Scan for the cell matching the given text and deliver its [X, Y] coordinate at center. 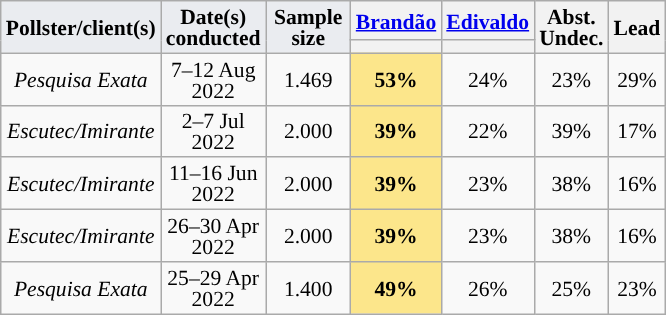
Sample size [308, 27]
25% [571, 288]
Date(s) conducted [214, 27]
22% [488, 131]
26–30 Apr 2022 [214, 236]
1.400 [308, 288]
49% [396, 288]
11–16 Jun 2022 [214, 184]
53% [396, 79]
1.469 [308, 79]
25–29 Apr 2022 [214, 288]
Edivaldo [488, 20]
29% [636, 79]
17% [636, 131]
2–7 Jul 2022 [214, 131]
7–12 Aug 2022 [214, 79]
26% [488, 288]
Pollster/client(s) [81, 27]
Abst.Undec. [571, 27]
Lead [636, 27]
24% [488, 79]
Brandão [396, 20]
